From the cell containing the given text, extract its center point as (X, Y) coordinate. 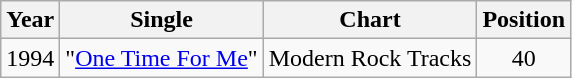
"One Time For Me" (162, 58)
40 (524, 58)
Chart (370, 20)
Modern Rock Tracks (370, 58)
Year (30, 20)
Position (524, 20)
1994 (30, 58)
Single (162, 20)
